Provide the [X, Y] coordinate of the cell's center where the given text is located.  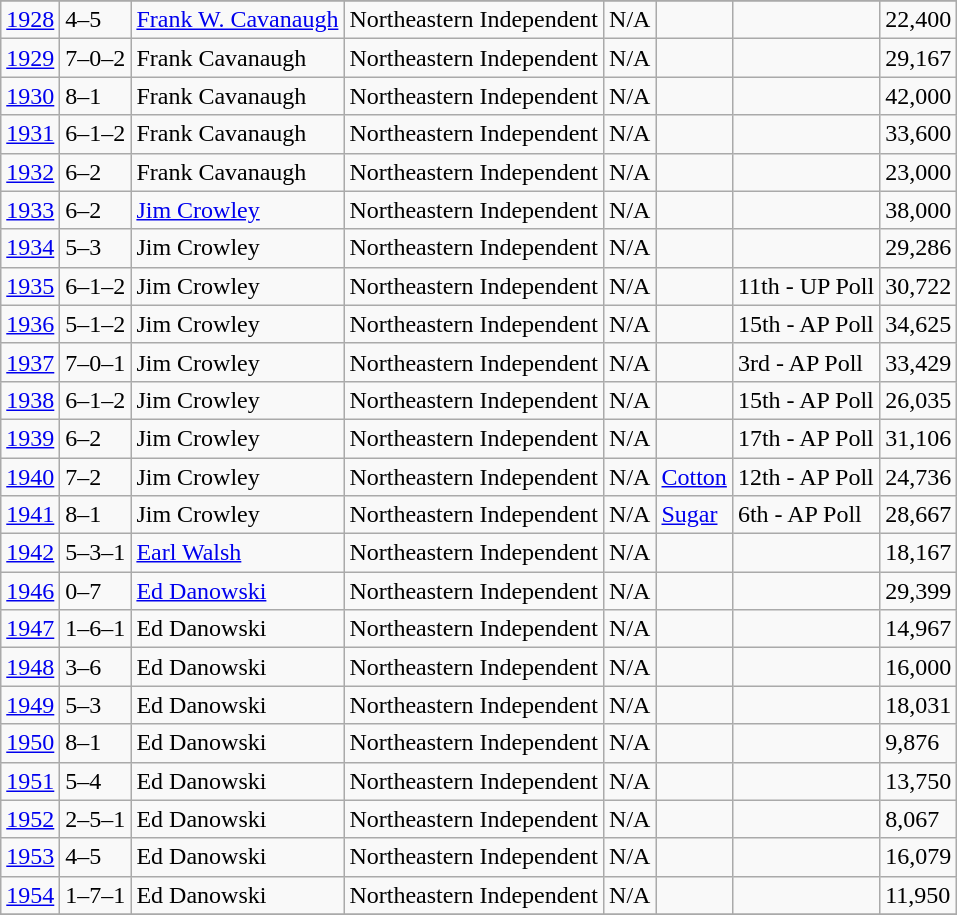
5–3–1 [96, 553]
28,667 [918, 515]
7–0–1 [96, 362]
31,106 [918, 438]
1949 [30, 705]
1951 [30, 781]
1953 [30, 857]
24,736 [918, 477]
7–2 [96, 477]
1–7–1 [96, 895]
1939 [30, 438]
38,000 [918, 210]
1952 [30, 819]
29,286 [918, 248]
33,600 [918, 134]
5–4 [96, 781]
26,035 [918, 400]
9,876 [918, 743]
1947 [30, 629]
1–6–1 [96, 629]
42,000 [918, 96]
16,000 [918, 667]
16,079 [918, 857]
Frank W. Cavanaugh [238, 20]
Sugar [694, 515]
1940 [30, 477]
30,722 [918, 286]
3–6 [96, 667]
1929 [30, 58]
18,031 [918, 705]
33,429 [918, 362]
6th - AP Poll [806, 515]
0–7 [96, 591]
1954 [30, 895]
2–5–1 [96, 819]
12th - AP Poll [806, 477]
5–1–2 [96, 324]
29,399 [918, 591]
3rd - AP Poll [806, 362]
23,000 [918, 172]
1934 [30, 248]
34,625 [918, 324]
1950 [30, 743]
1933 [30, 210]
11,950 [918, 895]
1946 [30, 591]
1942 [30, 553]
18,167 [918, 553]
1931 [30, 134]
1948 [30, 667]
Earl Walsh [238, 553]
14,967 [918, 629]
1938 [30, 400]
13,750 [918, 781]
29,167 [918, 58]
1928 [30, 20]
1932 [30, 172]
11th - UP Poll [806, 286]
Cotton [694, 477]
7–0–2 [96, 58]
1936 [30, 324]
17th - AP Poll [806, 438]
1930 [30, 96]
22,400 [918, 20]
1935 [30, 286]
8,067 [918, 819]
1941 [30, 515]
1937 [30, 362]
